Capture the cell that displays the provided text and extract its (X, Y) central coordinate. 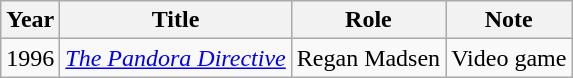
Regan Madsen (368, 58)
Year (30, 20)
Video game (509, 58)
Role (368, 20)
Title (176, 20)
Note (509, 20)
The Pandora Directive (176, 58)
1996 (30, 58)
